Locate the cell with the specified text and output its (x, y) center coordinate. 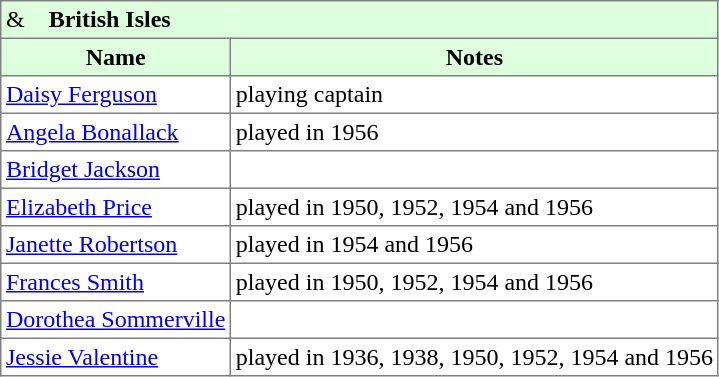
Angela Bonallack (116, 132)
Notes (475, 57)
Jessie Valentine (116, 357)
Frances Smith (116, 282)
Name (116, 57)
Bridget Jackson (116, 170)
played in 1936, 1938, 1950, 1952, 1954 and 1956 (475, 357)
playing captain (475, 95)
played in 1956 (475, 132)
Daisy Ferguson (116, 95)
& British Isles (360, 20)
Dorothea Sommerville (116, 320)
played in 1954 and 1956 (475, 245)
Elizabeth Price (116, 207)
Janette Robertson (116, 245)
